For the text-containing cell, return its midpoint in (x, y) coordinate format. 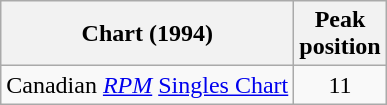
11 (340, 85)
Peakposition (340, 34)
Canadian RPM Singles Chart (148, 85)
Chart (1994) (148, 34)
